Locate the cell with the specified text and output its [x, y] center coordinate. 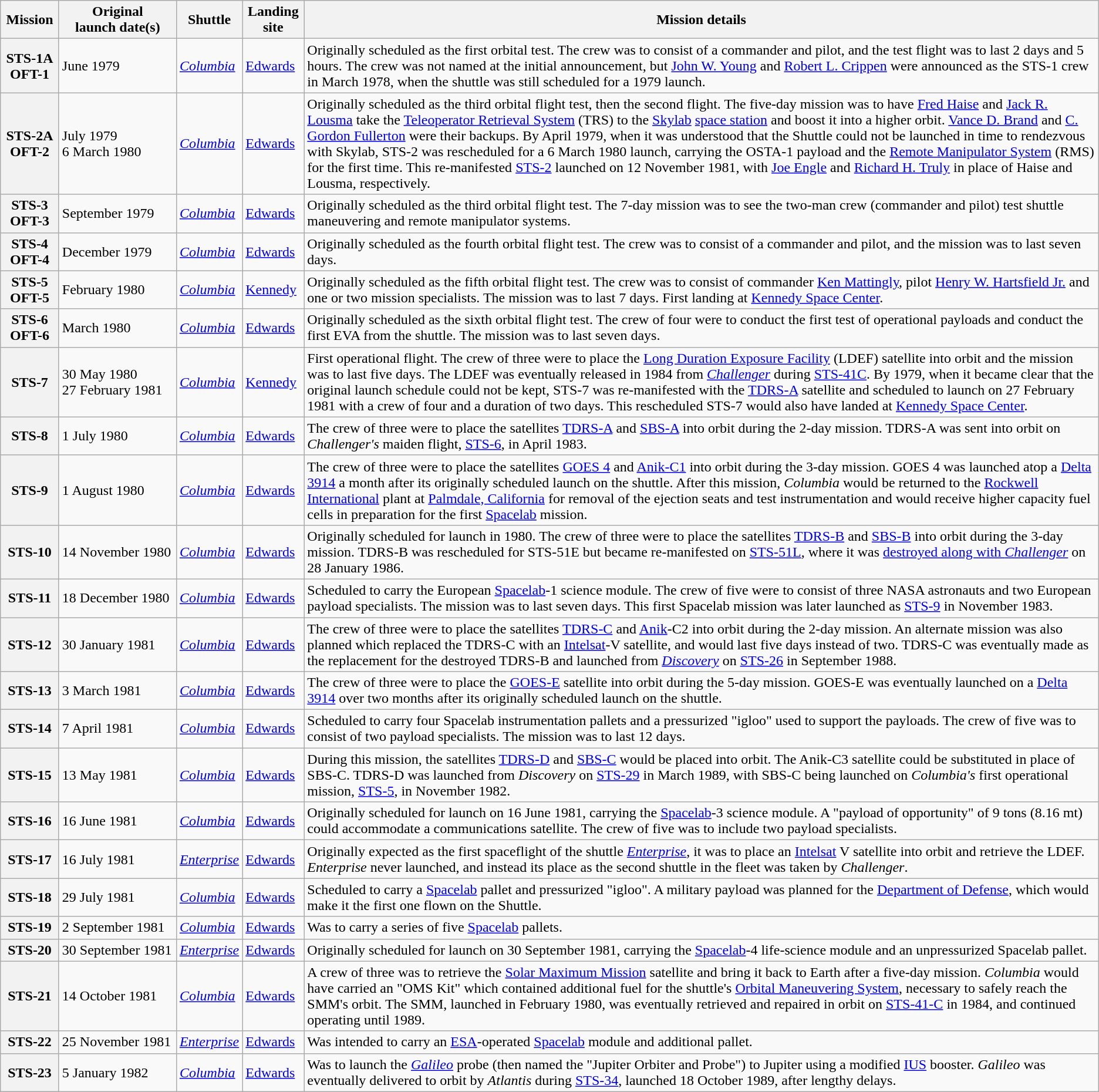
STS-3OFT-3 [30, 214]
March 1980 [117, 328]
STS-14 [30, 729]
September 1979 [117, 214]
Was to carry a series of five Spacelab pallets. [701, 928]
18 December 1980 [117, 598]
16 June 1981 [117, 821]
STS-22 [30, 1042]
1 August 1980 [117, 490]
STS-13 [30, 690]
Mission details [701, 20]
30 September 1981 [117, 950]
STS-16 [30, 821]
16 July 1981 [117, 860]
14 November 1980 [117, 552]
STS-17 [30, 860]
STS-1AOFT-1 [30, 66]
3 March 1981 [117, 690]
STS-19 [30, 928]
Originallaunch date(s) [117, 20]
June 1979 [117, 66]
STS-20 [30, 950]
Mission [30, 20]
29 July 1981 [117, 897]
30 January 1981 [117, 645]
Originally scheduled as the fourth orbital flight test. The crew was to consist of a commander and pilot, and the mission was to last seven days. [701, 251]
July 19796 March 1980 [117, 143]
14 October 1981 [117, 996]
STS-5OFT-5 [30, 290]
STS-7 [30, 382]
Shuttle [209, 20]
STS-10 [30, 552]
STS-6OFT-6 [30, 328]
STS-11 [30, 598]
13 May 1981 [117, 775]
STS-12 [30, 645]
STS-18 [30, 897]
25 November 1981 [117, 1042]
STS-4OFT-4 [30, 251]
STS-2AOFT-2 [30, 143]
STS-23 [30, 1072]
5 January 1982 [117, 1072]
Was intended to carry an ESA-operated Spacelab module and additional pallet. [701, 1042]
December 1979 [117, 251]
1 July 1980 [117, 436]
2 September 1981 [117, 928]
STS-8 [30, 436]
STS-21 [30, 996]
30 May 198027 February 1981 [117, 382]
Originally scheduled for launch on 30 September 1981, carrying the Spacelab-4 life-science module and an unpressurized Spacelab pallet. [701, 950]
STS-15 [30, 775]
7 April 1981 [117, 729]
February 1980 [117, 290]
Landing site [274, 20]
STS-9 [30, 490]
